Return (X, Y) of the center of cell containing provided text 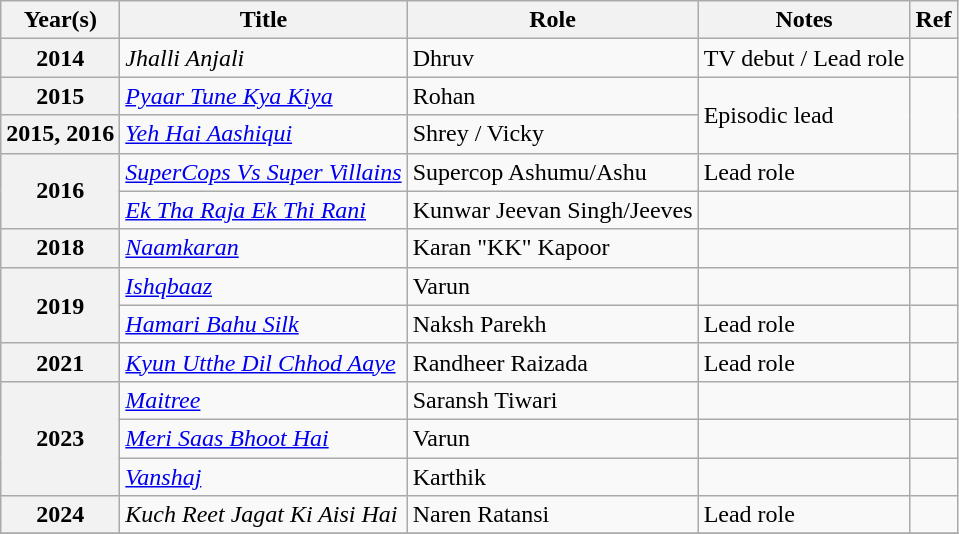
Title (264, 20)
Kuch Reet Jagat Ki Aisi Hai (264, 515)
Meri Saas Bhoot Hai (264, 438)
2015 (60, 96)
Dhruv (552, 58)
2016 (60, 191)
2019 (60, 305)
Year(s) (60, 20)
2021 (60, 362)
2015, 2016 (60, 134)
Shrey / Vicky (552, 134)
2014 (60, 58)
Supercop Ashumu/Ashu (552, 172)
Notes (804, 20)
Randheer Raizada (552, 362)
Maitree (264, 400)
Ishqbaaz (264, 286)
Karan "KK" Kapoor (552, 248)
Kyun Utthe Dil Chhod Aaye (264, 362)
Episodic lead (804, 115)
Saransh Tiwari (552, 400)
TV debut / Lead role (804, 58)
Naren Ratansi (552, 515)
SuperCops Vs Super Villains (264, 172)
2024 (60, 515)
Ek Tha Raja Ek Thi Rani (264, 210)
Rohan (552, 96)
Hamari Bahu Silk (264, 324)
2018 (60, 248)
Naksh Parekh (552, 324)
Naamkaran (264, 248)
2023 (60, 438)
Role (552, 20)
Ref (934, 20)
Jhalli Anjali (264, 58)
Kunwar Jeevan Singh/Jeeves (552, 210)
Vanshaj (264, 477)
Pyaar Tune Kya Kiya (264, 96)
Karthik (552, 477)
Yeh Hai Aashiqui (264, 134)
